For the text-containing cell, return its midpoint in [X, Y] coordinate format. 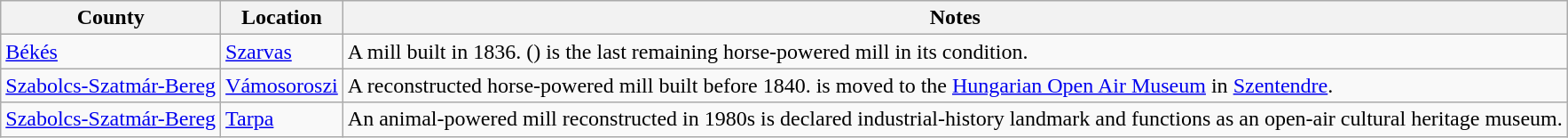
Szarvas [282, 52]
County [111, 18]
An animal-powered mill reconstructed in 1980s is declared industrial-history landmark and functions as an open-air cultural heritage museum. [955, 119]
Vámosoroszi [282, 85]
Tarpa [282, 119]
Location [282, 18]
A mill built in 1836. () is the last remaining horse-powered mill in its condition. [955, 52]
Notes [955, 18]
A reconstructed horse-powered mill built before 1840. is moved to the Hungarian Open Air Museum in Szentendre. [955, 85]
Békés [111, 52]
